Provide the (x, y) coordinate of the cell's center where the given text is located.  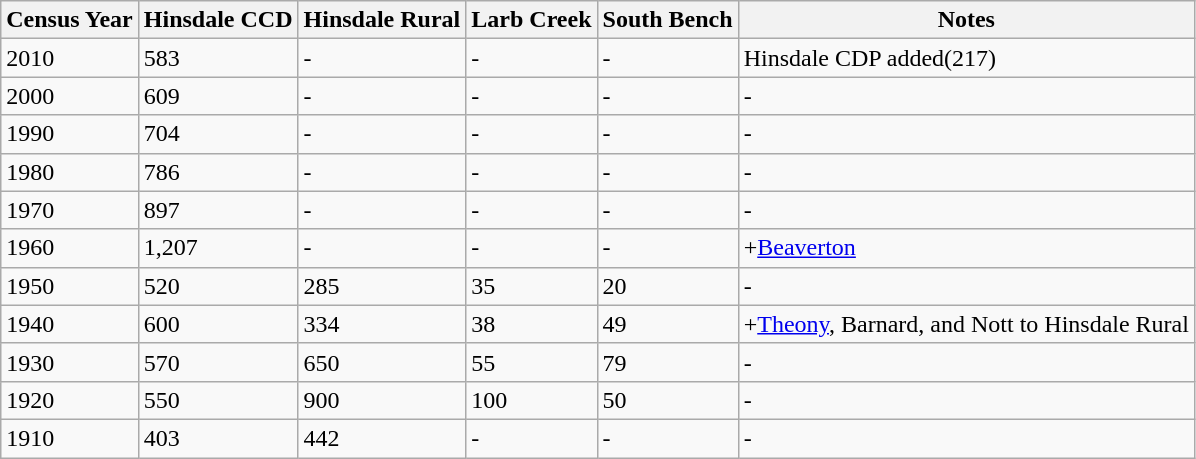
1,207 (218, 248)
520 (218, 286)
20 (668, 286)
South Bench (668, 20)
704 (218, 134)
550 (218, 400)
Census Year (70, 20)
1920 (70, 400)
285 (382, 286)
1980 (70, 172)
2000 (70, 96)
570 (218, 362)
Larb Creek (532, 20)
1910 (70, 438)
100 (532, 400)
1950 (70, 286)
786 (218, 172)
334 (382, 324)
442 (382, 438)
897 (218, 210)
600 (218, 324)
Notes (966, 20)
Hinsdale Rural (382, 20)
Hinsdale CCD (218, 20)
49 (668, 324)
650 (382, 362)
2010 (70, 58)
900 (382, 400)
583 (218, 58)
Hinsdale CDP added(217) (966, 58)
79 (668, 362)
1970 (70, 210)
+Theony, Barnard, and Nott to Hinsdale Rural (966, 324)
50 (668, 400)
1960 (70, 248)
609 (218, 96)
1990 (70, 134)
35 (532, 286)
38 (532, 324)
55 (532, 362)
1940 (70, 324)
1930 (70, 362)
+Beaverton (966, 248)
403 (218, 438)
